Return the (x, y) coordinate for the center point of the cell that contains the specified text.  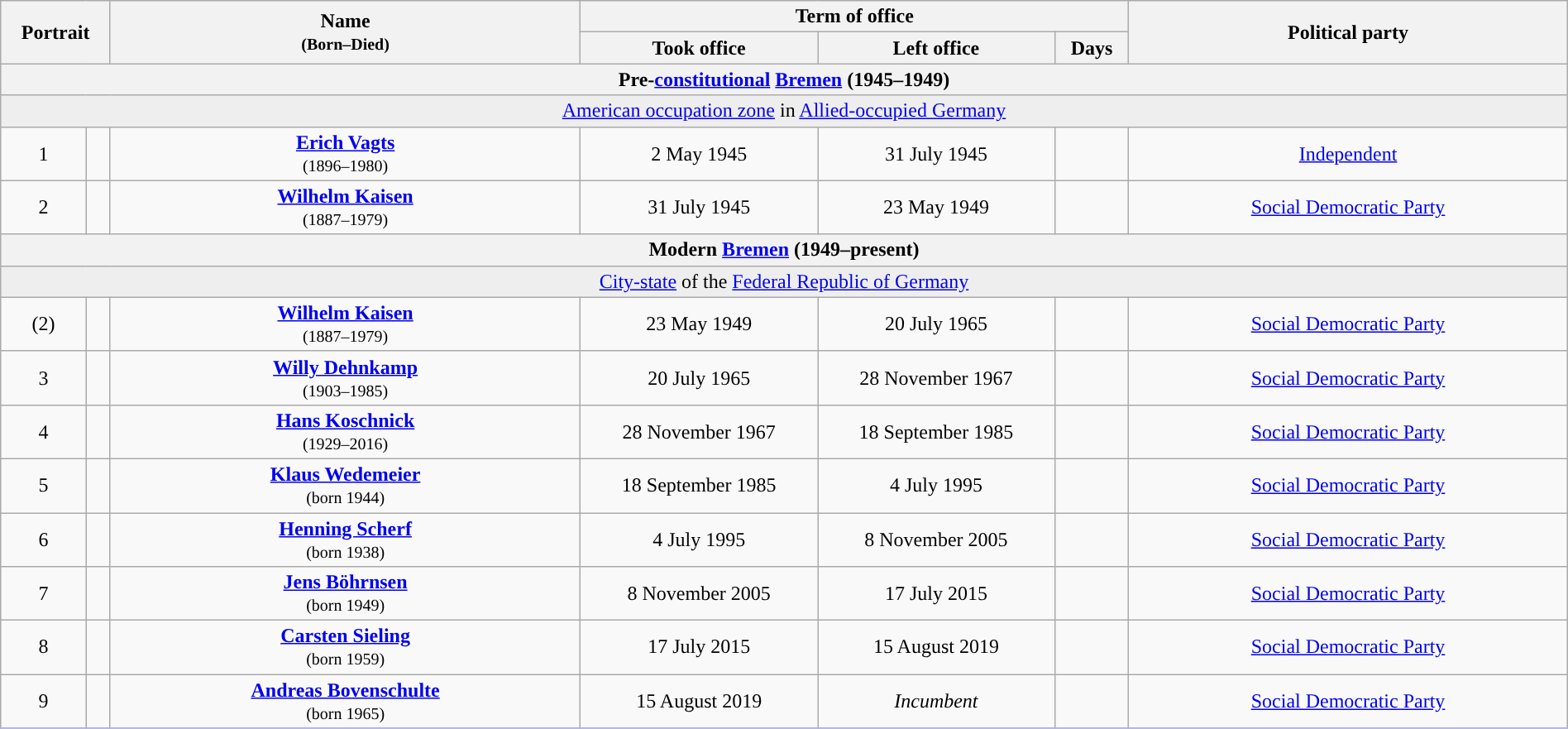
American occupation zone in Allied-occupied Germany (784, 111)
Pre-constitutional Bremen (1945–1949) (784, 79)
Jens Böhrnsen(born 1949) (345, 594)
1 (43, 154)
Klaus Wedemeier(born 1944) (345, 485)
Political party (1348, 32)
Andreas Bovenschulte(born 1965) (345, 702)
9 (43, 702)
Henning Scherf(born 1938) (345, 540)
5 (43, 485)
Term of office (855, 17)
Modern Bremen (1949–present) (784, 250)
Independent (1348, 154)
7 (43, 594)
Left office (936, 48)
Portrait (56, 32)
4 (43, 432)
Days (1092, 48)
Incumbent (936, 702)
Willy Dehnkamp(1903–1985) (345, 377)
2 May 1945 (700, 154)
6 (43, 540)
2 (43, 207)
Took office (700, 48)
Hans Koschnick(1929–2016) (345, 432)
(2) (43, 324)
8 (43, 647)
Carsten Sieling(born 1959) (345, 647)
Erich Vagts(1896–1980) (345, 154)
City-state of the Federal Republic of Germany (784, 281)
3 (43, 377)
Name(Born–Died) (345, 32)
